For the text-containing cell, return its midpoint in (x, y) coordinate format. 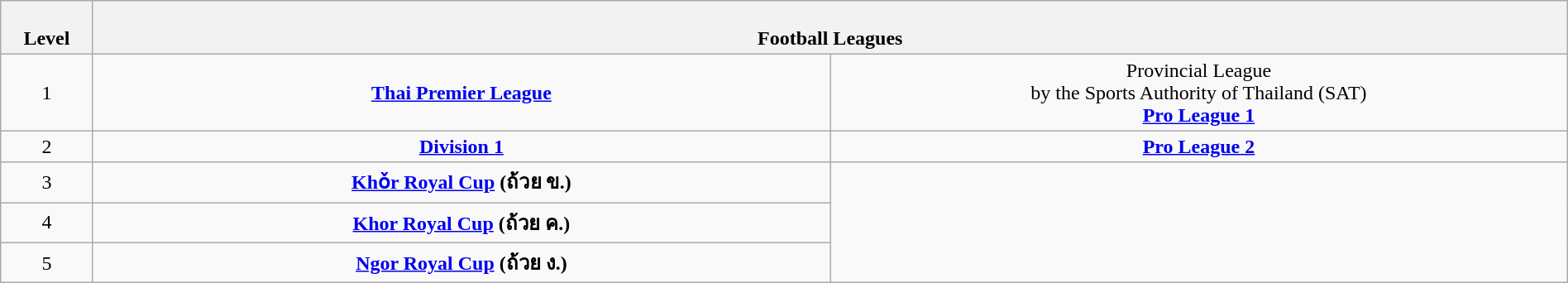
Football Leagues (830, 28)
Division 1 (461, 146)
3 (46, 182)
Khǒr Royal Cup (ถ้วย ข.) (461, 182)
Pro League 2 (1199, 146)
1 (46, 93)
5 (46, 263)
2 (46, 146)
4 (46, 222)
Provincial League by the Sports Authority of Thailand (SAT)Pro League 1 (1199, 93)
Level (46, 28)
Ngor Royal Cup (ถ้วย ง.) (461, 263)
Thai Premier League (461, 93)
Khor Royal Cup (ถ้วย ค.) (461, 222)
